Find where the given text appears and provide that cell's center as (x, y) coordinate. 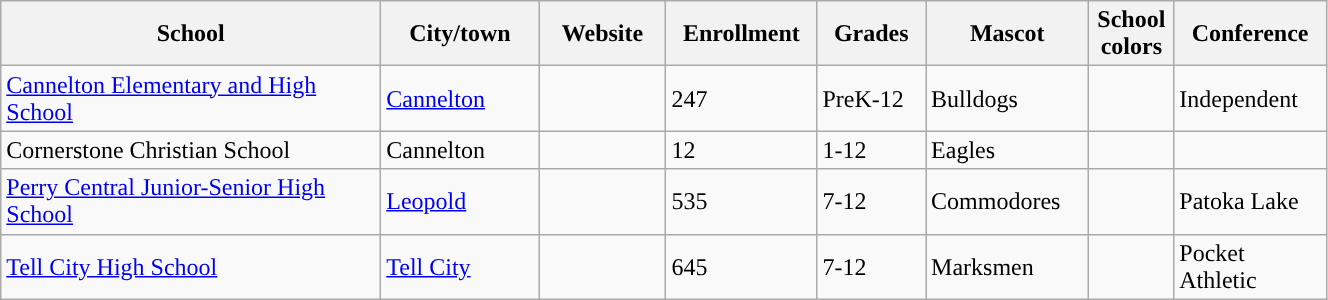
Leopold (460, 202)
Marksmen (1008, 266)
Mascot (1008, 34)
Pocket Athletic (1250, 266)
Grades (872, 34)
Enrollment (742, 34)
Bulldogs (1008, 98)
Independent (1250, 98)
School (191, 34)
Conference (1250, 34)
Cannelton Elementary and High School (191, 98)
Perry Central Junior-Senior High School (191, 202)
Eagles (1008, 150)
Website (602, 34)
12 (742, 150)
School colors (1132, 34)
247 (742, 98)
Tell City (460, 266)
PreK-12 (872, 98)
1-12 (872, 150)
Patoka Lake (1250, 202)
Cornerstone Christian School (191, 150)
Tell City High School (191, 266)
645 (742, 266)
City/town (460, 34)
Commodores (1008, 202)
535 (742, 202)
